Detect which cell encompasses the target text, then output its (x, y) center coordinate. 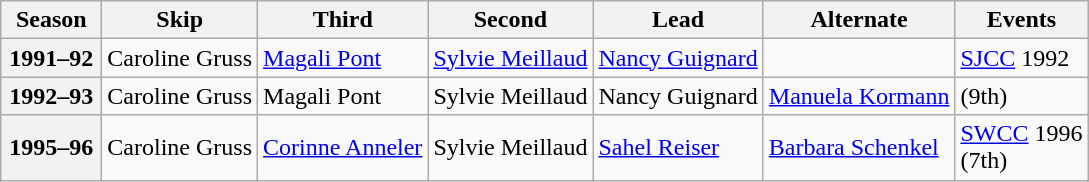
1992–93 (52, 96)
Sahel Reiser (678, 148)
Alternate (859, 20)
Third (343, 20)
1991–92 (52, 58)
Manuela Kormann (859, 96)
Corinne Anneler (343, 148)
Skip (180, 20)
SJCC 1992 (1022, 58)
Events (1022, 20)
Second (510, 20)
Lead (678, 20)
Season (52, 20)
(9th) (1022, 96)
1995–96 (52, 148)
Barbara Schenkel (859, 148)
SWCC 1996 (7th) (1022, 148)
